Determine the (X, Y) coordinate at the center of the cell enclosing the given text.  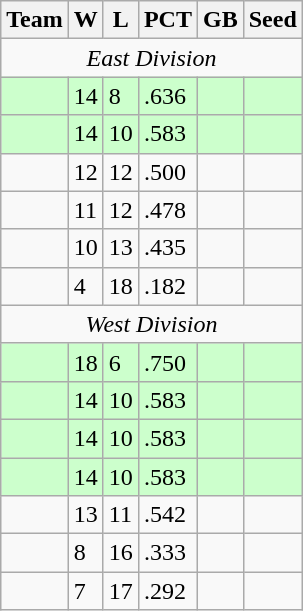
East Division (152, 58)
.478 (168, 210)
.333 (168, 553)
7 (86, 591)
.292 (168, 591)
.636 (168, 96)
.500 (168, 172)
Seed (272, 20)
4 (86, 286)
GB (220, 20)
6 (120, 362)
PCT (168, 20)
L (120, 20)
.182 (168, 286)
W (86, 20)
Team (35, 20)
17 (120, 591)
16 (120, 553)
.435 (168, 248)
.750 (168, 362)
West Division (152, 324)
.542 (168, 515)
